Identify which cell holds the provided text, then report its [X, Y] central coordinate. 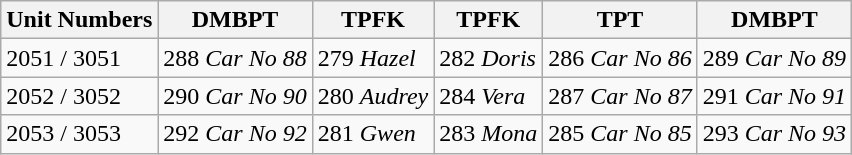
283 Mona [488, 134]
284 Vera [488, 96]
285 Car No 85 [620, 134]
Unit Numbers [80, 20]
TPT [620, 20]
286 Car No 86 [620, 58]
289 Car No 89 [774, 58]
279 Hazel [372, 58]
287 Car No 87 [620, 96]
2051 / 3051 [80, 58]
282 Doris [488, 58]
293 Car No 93 [774, 134]
292 Car No 92 [235, 134]
281 Gwen [372, 134]
288 Car No 88 [235, 58]
2052 / 3052 [80, 96]
291 Car No 91 [774, 96]
280 Audrey [372, 96]
2053 / 3053 [80, 134]
290 Car No 90 [235, 96]
